Determine the [X, Y] coordinate at the center of the cell enclosing the given text.  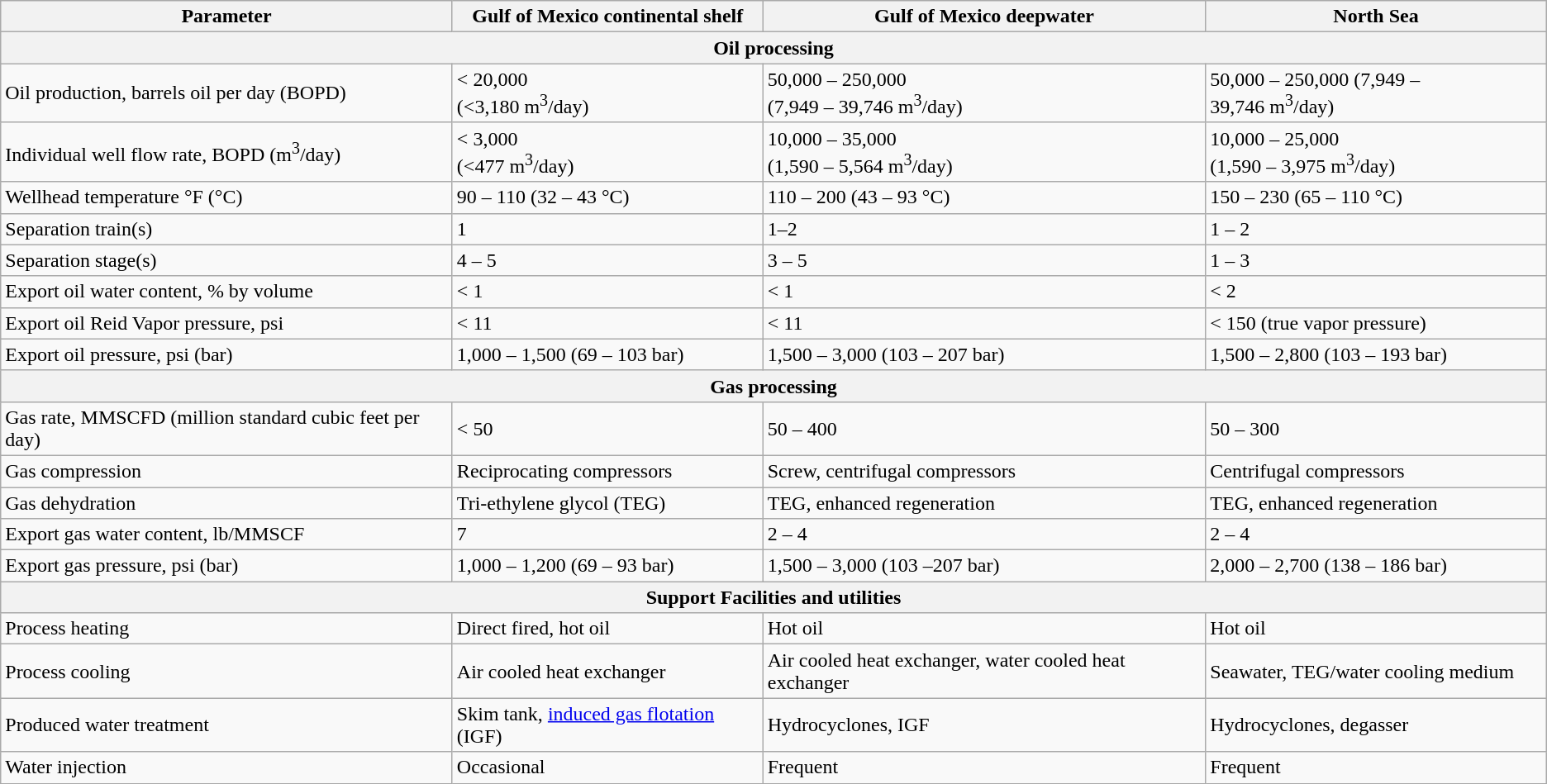
Individual well flow rate, BOPD (m3/day) [226, 152]
Direct fired, hot oil [607, 629]
1 – 2 [1376, 229]
Export gas pressure, psi (bar) [226, 566]
50,000 – 250,000(7,949 – 39,746 m3/day) [984, 93]
Oil processing [773, 48]
1–2 [984, 229]
Support Facilities and utilities [773, 597]
Export oil water content, % by volume [226, 292]
Air cooled heat exchanger, water cooled heat exchanger [984, 671]
50 – 300 [1376, 428]
Gas dehydration [226, 503]
1 [607, 229]
2,000 – 2,700 (138 – 186 bar) [1376, 566]
Separation train(s) [226, 229]
< 150 (true vapor pressure) [1376, 323]
Gas rate, MMSCFD (million standard cubic feet per day) [226, 428]
7 [607, 535]
North Sea [1376, 17]
Centrifugal compressors [1376, 471]
3 – 5 [984, 260]
Hydrocyclones, IGF [984, 725]
110 – 200 (43 – 93 °C) [984, 197]
4 – 5 [607, 260]
Skim tank, induced gas flotation (IGF) [607, 725]
1 – 3 [1376, 260]
Hydrocyclones, degasser [1376, 725]
10,000 – 35,000(1,590 – 5,564 m3/day) [984, 152]
1,500 – 3,000 (103 – 207 bar) [984, 354]
< 3,000(<477 m3/day) [607, 152]
1,000 – 1,500 (69 – 103 bar) [607, 354]
Process cooling [226, 671]
50,000 – 250,000 (7,949 – 39,746 m3/day) [1376, 93]
Water injection [226, 767]
Separation stage(s) [226, 260]
Parameter [226, 17]
Gas compression [226, 471]
10,000 – 25,000(1,590 – 3,975 m3/day) [1376, 152]
Wellhead temperature °F (°C) [226, 197]
1,500 – 3,000 (103 –207 bar) [984, 566]
Reciprocating compressors [607, 471]
Screw, centrifugal compressors [984, 471]
< 50 [607, 428]
Produced water treatment [226, 725]
Export oil pressure, psi (bar) [226, 354]
< 2 [1376, 292]
Export oil Reid Vapor pressure, psi [226, 323]
Oil production, barrels oil per day (BOPD) [226, 93]
< 20,000(<3,180 m3/day) [607, 93]
Occasional [607, 767]
1,500 – 2,800 (103 – 193 bar) [1376, 354]
Seawater, TEG/water cooling medium [1376, 671]
90 – 110 (32 – 43 °C) [607, 197]
Gas processing [773, 386]
50 – 400 [984, 428]
Tri-ethylene glycol (TEG) [607, 503]
150 – 230 (65 – 110 °C) [1376, 197]
Export gas water content, lb/MMSCF [226, 535]
Gulf of Mexico continental shelf [607, 17]
1,000 – 1,200 (69 – 93 bar) [607, 566]
Air cooled heat exchanger [607, 671]
Process heating [226, 629]
Gulf of Mexico deepwater [984, 17]
